Extract the [x, y] coordinate from the center of the cell holding the provided text.  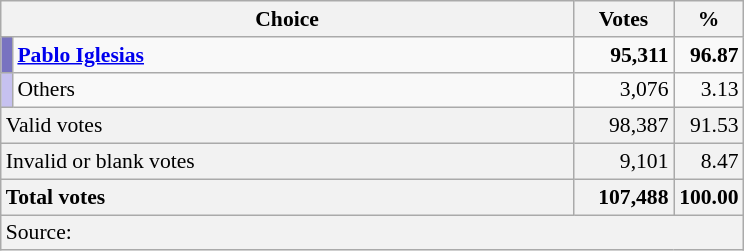
8.47 [709, 162]
Total votes [288, 197]
98,387 [623, 126]
% [709, 19]
Choice [288, 19]
Others [292, 90]
Source: [372, 233]
3,076 [623, 90]
107,488 [623, 197]
Invalid or blank votes [288, 162]
Valid votes [288, 126]
9,101 [623, 162]
100.00 [709, 197]
Pablo Iglesias [292, 55]
3.13 [709, 90]
91.53 [709, 126]
96.87 [709, 55]
Votes [623, 19]
95,311 [623, 55]
